From the cell containing the given text, extract its center point as [x, y] coordinate. 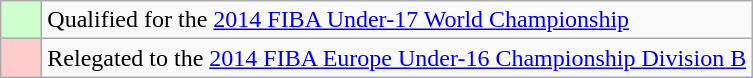
Qualified for the 2014 FIBA Under-17 World Championship [397, 20]
Relegated to the 2014 FIBA Europe Under-16 Championship Division B [397, 58]
